Return [X, Y] of the center of cell containing provided text 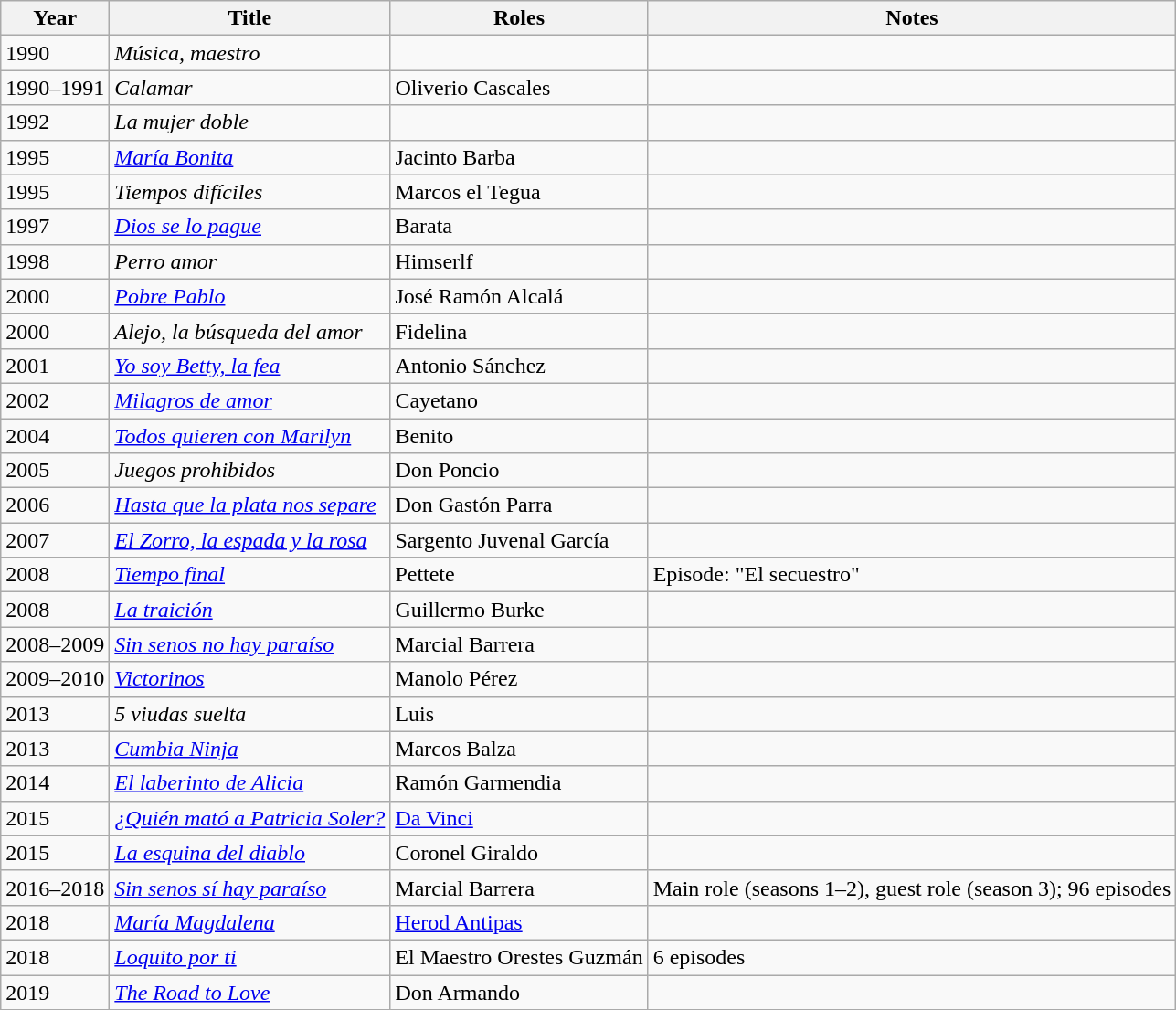
La mujer doble [250, 122]
Main role (seasons 1–2), guest role (season 3); 96 episodes [912, 888]
La traición [250, 610]
Barata [519, 227]
El laberinto de Alicia [250, 783]
2019 [55, 992]
Title [250, 18]
Sargento Juvenal García [519, 540]
2009–2010 [55, 679]
2005 [55, 471]
Sin senos no hay paraíso [250, 644]
2007 [55, 540]
José Ramón Alcalá [519, 296]
El Zorro, la espada y la rosa [250, 540]
Antonio Sánchez [519, 366]
El Maestro Orestes Guzmán [519, 957]
Fidelina [519, 331]
2014 [55, 783]
Oliverio Cascales [519, 88]
Victorinos [250, 679]
Marcos Balza [519, 749]
Himserlf [519, 261]
6 episodes [912, 957]
Da Vinci [519, 818]
1997 [55, 227]
Luis [519, 714]
Milagros de amor [250, 400]
1998 [55, 261]
Episode: "El secuestro" [912, 575]
Benito [519, 436]
Alejo, la búsqueda del amor [250, 331]
Hasta que la plata nos separe [250, 505]
2006 [55, 505]
María Magdalena [250, 922]
Don Gastón Parra [519, 505]
1992 [55, 122]
Perro amor [250, 261]
The Road to Love [250, 992]
1990 [55, 53]
Sin senos sí hay paraíso [250, 888]
María Bonita [250, 157]
Pobre Pablo [250, 296]
Roles [519, 18]
Yo soy Betty, la fea [250, 366]
Don Armando [519, 992]
Loquito por ti [250, 957]
2016–2018 [55, 888]
Todos quieren con Marilyn [250, 436]
Manolo Pérez [519, 679]
Pettete [519, 575]
1990–1991 [55, 88]
Música, maestro [250, 53]
2008–2009 [55, 644]
La esquina del diablo [250, 853]
Don Poncio [519, 471]
2004 [55, 436]
Calamar [250, 88]
Tiempo final [250, 575]
Juegos prohibidos [250, 471]
Cayetano [519, 400]
Jacinto Barba [519, 157]
2002 [55, 400]
Ramón Garmendia [519, 783]
Year [55, 18]
Cumbia Ninja [250, 749]
Marcos el Tegua [519, 192]
Notes [912, 18]
Dios se lo pague [250, 227]
Tiempos difíciles [250, 192]
2001 [55, 366]
¿Quién mató a Patricia Soler? [250, 818]
5 viudas suelta [250, 714]
Herod Antipas [519, 922]
Coronel Giraldo [519, 853]
Guillermo Burke [519, 610]
